Scan for the cell matching the given text and deliver its (x, y) coordinate at center. 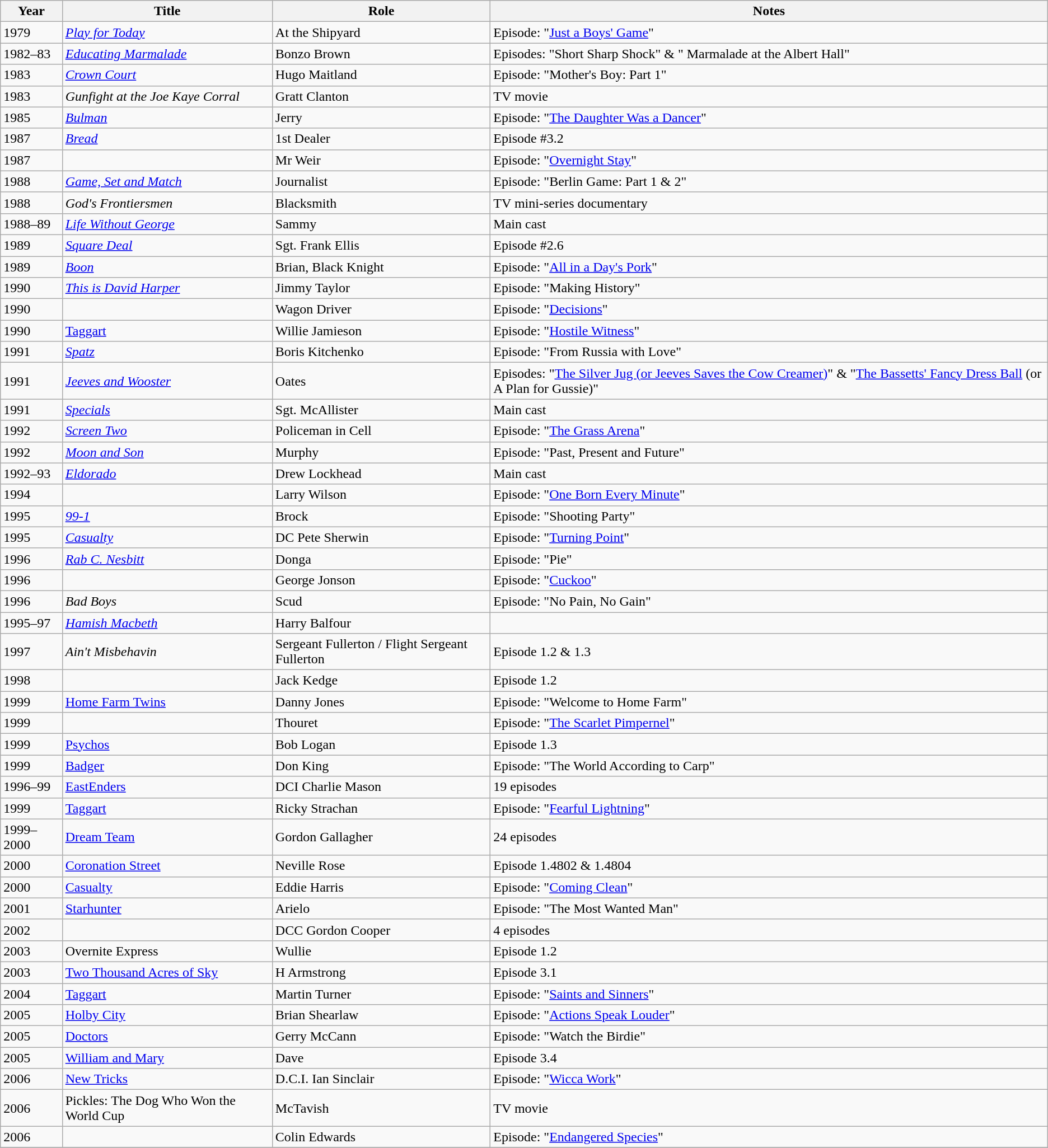
Brian Shearlaw (381, 1015)
Murphy (381, 452)
Arielo (381, 908)
Gerry McCann (381, 1037)
Drew Lockhead (381, 474)
DCI Charlie Mason (381, 787)
Jack Kedge (381, 681)
Life Without George (167, 224)
Episode: "Cuckoo" (769, 580)
EastEnders (167, 787)
D.C.I. Ian Sinclair (381, 1079)
Episode 3.1 (769, 972)
Thouret (381, 723)
Episode: "Watch the Birdie" (769, 1037)
Don King (381, 766)
Episode 1.4802 & 1.4804 (769, 866)
Ricky Strachan (381, 808)
Danny Jones (381, 702)
Episode: "Wicca Work" (769, 1079)
Wagon Driver (381, 310)
2002 (31, 930)
Gunfight at the Joe Kaye Corral (167, 96)
24 episodes (769, 837)
Episode: "Shooting Party" (769, 516)
DC Pete Sherwin (381, 537)
McTavish (381, 1108)
William and Mary (167, 1058)
Episode 1.3 (769, 744)
Jeeves and Wooster (167, 381)
1999–2000 (31, 837)
1979 (31, 32)
Larry Wilson (381, 495)
Eldorado (167, 474)
Gordon Gallagher (381, 837)
Episode 3.4 (769, 1058)
Episodes: "Short Sharp Shock" & " Marmalade at the Albert Hall" (769, 54)
2004 (31, 994)
Dream Team (167, 837)
Badger (167, 766)
Neville Rose (381, 866)
Year (31, 11)
Episode #2.6 (769, 245)
Episode 1.2 & 1.3 (769, 652)
Sergeant Fullerton / Flight Sergeant Fullerton (381, 652)
Bad Boys (167, 601)
Episode: "No Pain, No Gain" (769, 601)
Donga (381, 559)
Episode: "Mother's Boy: Part 1" (769, 75)
Rab C. Nesbitt (167, 559)
Educating Marmalade (167, 54)
Episode: "Endangered Species" (769, 1137)
Oates (381, 381)
Episode: "The Grass Arena" (769, 431)
Gratt Clanton (381, 96)
Episode: "Past, Present and Future" (769, 452)
Hamish Macbeth (167, 623)
1992–93 (31, 474)
Brian, Black Knight (381, 267)
Episode: "Pie" (769, 559)
19 episodes (769, 787)
H Armstrong (381, 972)
Episode: "The Most Wanted Man" (769, 908)
Boris Kitchenko (381, 352)
Policeman in Cell (381, 431)
1994 (31, 495)
Moon and Son (167, 452)
Play for Today (167, 32)
1996–99 (31, 787)
Eddie Harris (381, 887)
Jimmy Taylor (381, 288)
2001 (31, 908)
Colin Edwards (381, 1137)
God's Frontiersmen (167, 203)
Episode: "Coming Clean" (769, 887)
Overnite Express (167, 951)
1985 (31, 118)
Mr Weir (381, 160)
Sammy (381, 224)
Hugo Maitland (381, 75)
Psychos (167, 744)
Notes (769, 11)
Coronation Street (167, 866)
New Tricks (167, 1079)
Doctors (167, 1037)
DCC Gordon Cooper (381, 930)
Bonzo Brown (381, 54)
Brock (381, 516)
Episode: "Welcome to Home Farm" (769, 702)
Ain't Misbehavin (167, 652)
Episode: "Saints and Sinners" (769, 994)
Dave (381, 1058)
Episode: "The World According to Carp" (769, 766)
Episode: "From Russia with Love" (769, 352)
Martin Turner (381, 994)
Square Deal (167, 245)
Episode: "Berlin Game: Part 1 & 2" (769, 181)
George Jonson (381, 580)
Pickles: The Dog Who Won the World Cup (167, 1108)
Role (381, 11)
Harry Balfour (381, 623)
This is David Harper (167, 288)
1st Dealer (381, 139)
Home Farm Twins (167, 702)
Episode: "Overnight Stay" (769, 160)
Willie Jamieson (381, 331)
Game, Set and Match (167, 181)
Episode: "Actions Speak Louder" (769, 1015)
99-1 (167, 516)
Scud (381, 601)
Episode: "Turning Point" (769, 537)
Starhunter (167, 908)
1982–83 (31, 54)
Wullie (381, 951)
Bread (167, 139)
1995–97 (31, 623)
At the Shipyard (381, 32)
Spatz (167, 352)
4 episodes (769, 930)
Specials (167, 410)
Journalist (381, 181)
1998 (31, 681)
Boon (167, 267)
1997 (31, 652)
Episode: "The Daughter Was a Dancer" (769, 118)
Episode: "Just a Boys' Game" (769, 32)
Holby City (167, 1015)
Sgt. Frank Ellis (381, 245)
Episode: "Decisions" (769, 310)
Blacksmith (381, 203)
Crown Court (167, 75)
Bulman (167, 118)
Episode: "Hostile Witness" (769, 331)
Title (167, 11)
Episodes: "The Silver Jug (or Jeeves Saves the Cow Creamer)" & "The Bassetts' Fancy Dress Ball (or A Plan for Gussie)" (769, 381)
Two Thousand Acres of Sky (167, 972)
Episode: "Making History" (769, 288)
TV mini-series documentary (769, 203)
Screen Two (167, 431)
Episode: "One Born Every Minute" (769, 495)
Episode: "The Scarlet Pimpernel" (769, 723)
Episode: "All in a Day's Pork" (769, 267)
1988–89 (31, 224)
Episode #3.2 (769, 139)
Sgt. McAllister (381, 410)
Jerry (381, 118)
Episode: "Fearful Lightning" (769, 808)
Bob Logan (381, 744)
